Output the (X, Y) coordinate of the center of the cell containing the given text.  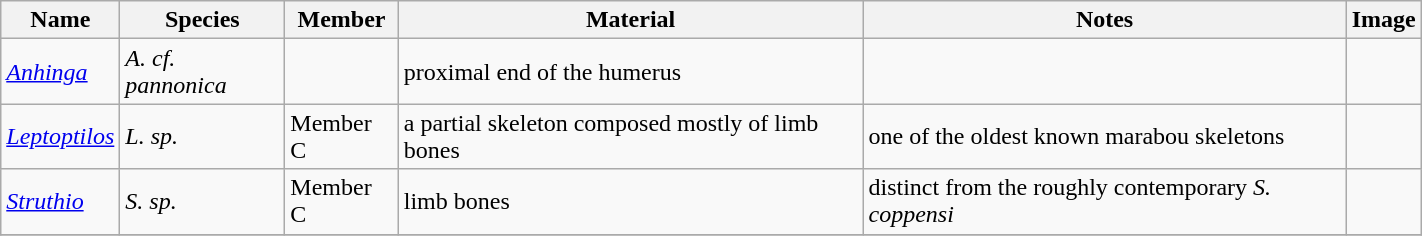
Anhinga (60, 72)
limb bones (630, 202)
proximal end of the humerus (630, 72)
Image (1384, 20)
Leptoptilos (60, 136)
A. cf. pannonica (202, 72)
Notes (1104, 20)
Name (60, 20)
distinct from the roughly contemporary S. coppensi (1104, 202)
Material (630, 20)
Struthio (60, 202)
L. sp. (202, 136)
one of the oldest known marabou skeletons (1104, 136)
a partial skeleton composed mostly of limb bones (630, 136)
S. sp. (202, 202)
Member (342, 20)
Species (202, 20)
